Provide the (x, y) coordinate of the cell's center where the given text is located.  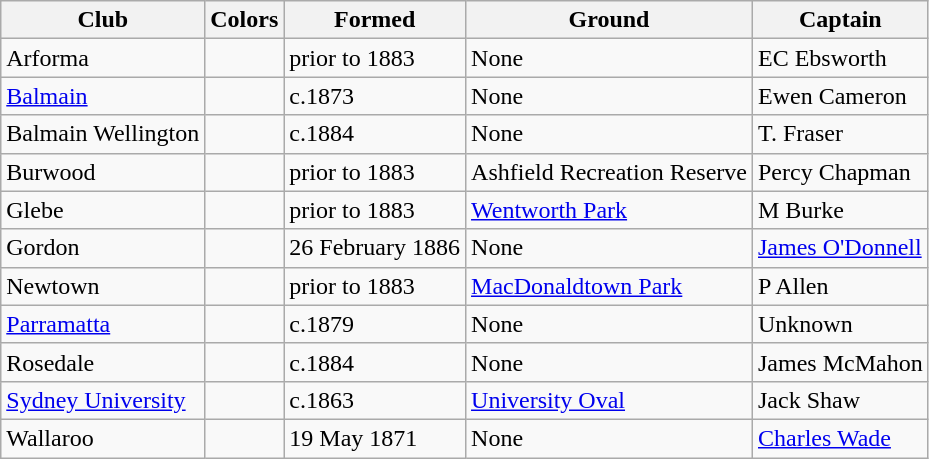
26 February 1886 (375, 248)
Glebe (103, 210)
James O'Donnell (840, 248)
MacDonaldtown Park (610, 286)
Unknown (840, 324)
c.1873 (375, 96)
Formed (375, 20)
Ground (610, 20)
Ashfield Recreation Reserve (610, 172)
Club (103, 20)
19 May 1871 (375, 438)
Ewen Cameron (840, 96)
James McMahon (840, 362)
Arforma (103, 58)
Gordon (103, 248)
Wallaroo (103, 438)
Colors (244, 20)
University Oval (610, 400)
Parramatta (103, 324)
T. Fraser (840, 134)
Burwood (103, 172)
c.1863 (375, 400)
Jack Shaw (840, 400)
EC Ebsworth (840, 58)
c.1879 (375, 324)
Charles Wade (840, 438)
P Allen (840, 286)
Sydney University (103, 400)
Newtown (103, 286)
Percy Chapman (840, 172)
Captain (840, 20)
M Burke (840, 210)
Rosedale (103, 362)
Balmain Wellington (103, 134)
Balmain (103, 96)
Wentworth Park (610, 210)
